Extract the [X, Y] coordinate from the center of the cell holding the provided text.  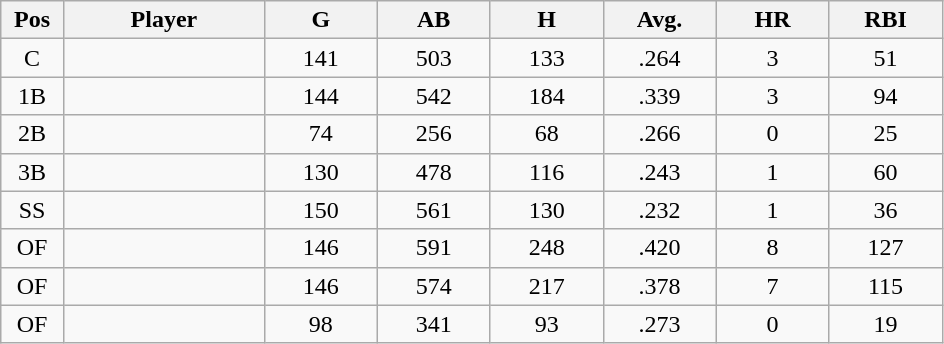
150 [320, 210]
HR [772, 20]
561 [434, 210]
.420 [660, 248]
574 [434, 286]
H [546, 20]
116 [546, 172]
Avg. [660, 20]
93 [546, 324]
256 [434, 134]
141 [320, 58]
36 [886, 210]
542 [434, 96]
7 [772, 286]
.378 [660, 286]
3B [32, 172]
591 [434, 248]
1B [32, 96]
68 [546, 134]
19 [886, 324]
.339 [660, 96]
133 [546, 58]
.273 [660, 324]
.264 [660, 58]
478 [434, 172]
2B [32, 134]
SS [32, 210]
184 [546, 96]
217 [546, 286]
C [32, 58]
248 [546, 248]
.232 [660, 210]
RBI [886, 20]
Pos [32, 20]
.243 [660, 172]
115 [886, 286]
AB [434, 20]
341 [434, 324]
25 [886, 134]
.266 [660, 134]
60 [886, 172]
Player [164, 20]
74 [320, 134]
503 [434, 58]
94 [886, 96]
98 [320, 324]
G [320, 20]
144 [320, 96]
51 [886, 58]
8 [772, 248]
127 [886, 248]
